Detect which cell encompasses the target text, then output its [X, Y] center coordinate. 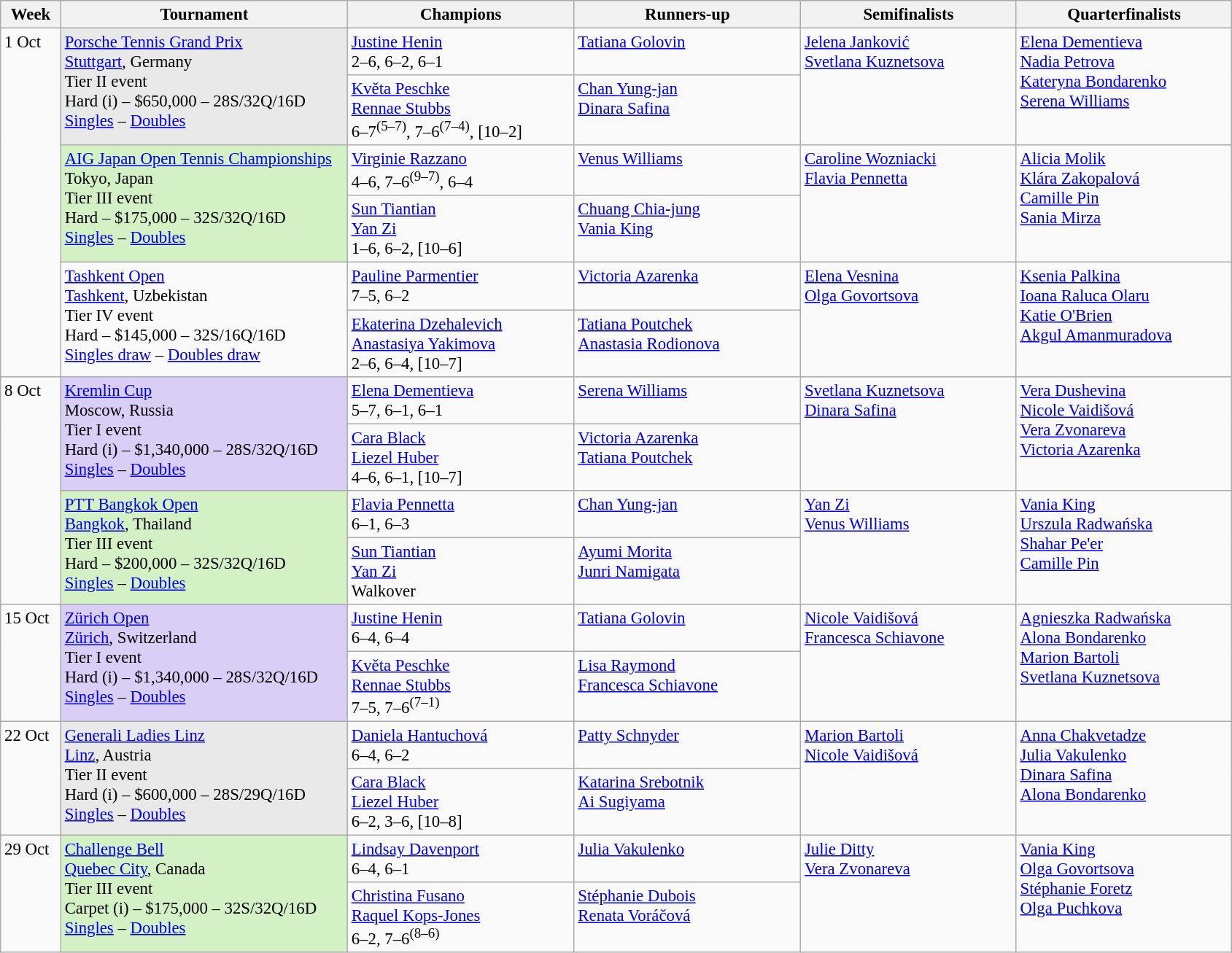
Julie Ditty Vera Zvonareva [909, 894]
Christina Fusano Raquel Kops-Jones 6–2, 7–6(8–6) [461, 917]
Week [31, 15]
Semifinalists [909, 15]
Tatiana Poutchek Anastasia Rodionova [687, 343]
8 Oct [31, 490]
Květa Peschke Rennae Stubbs 7–5, 7–6(7–1) [461, 686]
Runners-up [687, 15]
Victoria Azarenka Tatiana Poutchek [687, 457]
Pauline Parmentier 7–5, 6–2 [461, 286]
Virginie Razzano 4–6, 7–6(9–7), 6–4 [461, 171]
Alicia Molik Klára Zakopalová Camille Pin Sania Mirza [1124, 204]
Flavia Pennetta 6–1, 6–3 [461, 513]
Sun Tiantian Yan Zi Walkover [461, 571]
Ksenia Palkina Ioana Raluca Olaru Katie O'Brien Akgul Amanmuradova [1124, 319]
Vera Dushevina Nicole Vaidišová Vera Zvonareva Victoria Azarenka [1124, 433]
Sun Tiantian Yan Zi 1–6, 6–2, [10–6] [461, 229]
Champions [461, 15]
AIG Japan Open Tennis Championships Tokyo, Japan Tier III eventHard – $175,000 – 32S/32Q/16DSingles – Doubles [204, 204]
Tashkent Open Tashkent, Uzbekistan Tier IV eventHard – $145,000 – 32S/16Q/16DSingles draw – Doubles draw [204, 319]
Chan Yung-jan [687, 513]
Victoria Azarenka [687, 286]
Justine Henin 6–4, 6–4 [461, 629]
15 Oct [31, 664]
1 Oct [31, 203]
Cara Black Liezel Huber 6–2, 3–6, [10–8] [461, 802]
Elena Vesnina Olga Govortsova [909, 319]
Elena Dementieva Nadia Petrova Kateryna Bondarenko Serena Williams [1124, 87]
Stéphanie Dubois Renata Voráčová [687, 917]
Ekaterina Dzehalevich Anastasiya Yakimova 2–6, 6–4, [10–7] [461, 343]
Challenge Bell Quebec City, Canada Tier III eventCarpet (i) – $175,000 – 32S/32Q/16DSingles – Doubles [204, 894]
Julia Vakulenko [687, 859]
Vania King Urszula Radwańska Shahar Pe'er Camille Pin [1124, 547]
Porsche Tennis Grand Prix Stuttgart, Germany Tier II eventHard (i) – $650,000 – 28S/32Q/16DSingles – Doubles [204, 87]
Anna Chakvetadze Julia Vakulenko Dinara Safina Alona Bondarenko [1124, 778]
Lindsay Davenport 6–4, 6–1 [461, 859]
Daniela Hantuchová 6–4, 6–2 [461, 745]
29 Oct [31, 894]
Elena Dementieva 5–7, 6–1, 6–1 [461, 400]
Vania King Olga Govortsova Stéphanie Foretz Olga Puchkova [1124, 894]
Generali Ladies Linz Linz, Austria Tier II eventHard (i) – $600,000 – 28S/29Q/16DSingles – Doubles [204, 778]
Patty Schnyder [687, 745]
Chan Yung-jan Dinara Safina [687, 110]
Chuang Chia-jung Vania King [687, 229]
Nicole Vaidišová Francesca Schiavone [909, 664]
PTT Bangkok Open Bangkok, Thailand Tier III eventHard – $200,000 – 32S/32Q/16DSingles – Doubles [204, 547]
Yan Zi Venus Williams [909, 547]
Ayumi Morita Junri Namigata [687, 571]
Marion Bartoli Nicole Vaidišová [909, 778]
Serena Williams [687, 400]
Kremlin Cup Moscow, Russia Tier I eventHard (i) – $1,340,000 – 28S/32Q/16DSingles – Doubles [204, 433]
Svetlana Kuznetsova Dinara Safina [909, 433]
Květa Peschke Rennae Stubbs 6–7(5–7), 7–6(7–4), [10–2] [461, 110]
Tournament [204, 15]
Caroline Wozniacki Flavia Pennetta [909, 204]
Katarina Srebotnik Ai Sugiyama [687, 802]
Justine Henin 2–6, 6–2, 6–1 [461, 52]
Lisa Raymond Francesca Schiavone [687, 686]
Zürich Open Zürich, Switzerland Tier I eventHard (i) – $1,340,000 – 28S/32Q/16DSingles – Doubles [204, 664]
Quarterfinalists [1124, 15]
Agnieszka Radwańska Alona Bondarenko Marion Bartoli Svetlana Kuznetsova [1124, 664]
Cara Black Liezel Huber 4–6, 6–1, [10–7] [461, 457]
Venus Williams [687, 171]
Jelena Janković Svetlana Kuznetsova [909, 87]
22 Oct [31, 778]
